Identify which cell holds the provided text, then report its (X, Y) central coordinate. 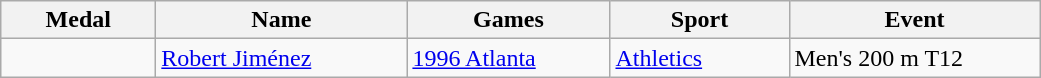
1996 Atlanta (508, 58)
Name (282, 20)
Medal (78, 20)
Athletics (700, 58)
Robert Jiménez (282, 58)
Event (914, 20)
Sport (700, 20)
Games (508, 20)
Men's 200 m T12 (914, 58)
